Find where the given text appears and provide that cell's center as (x, y) coordinate. 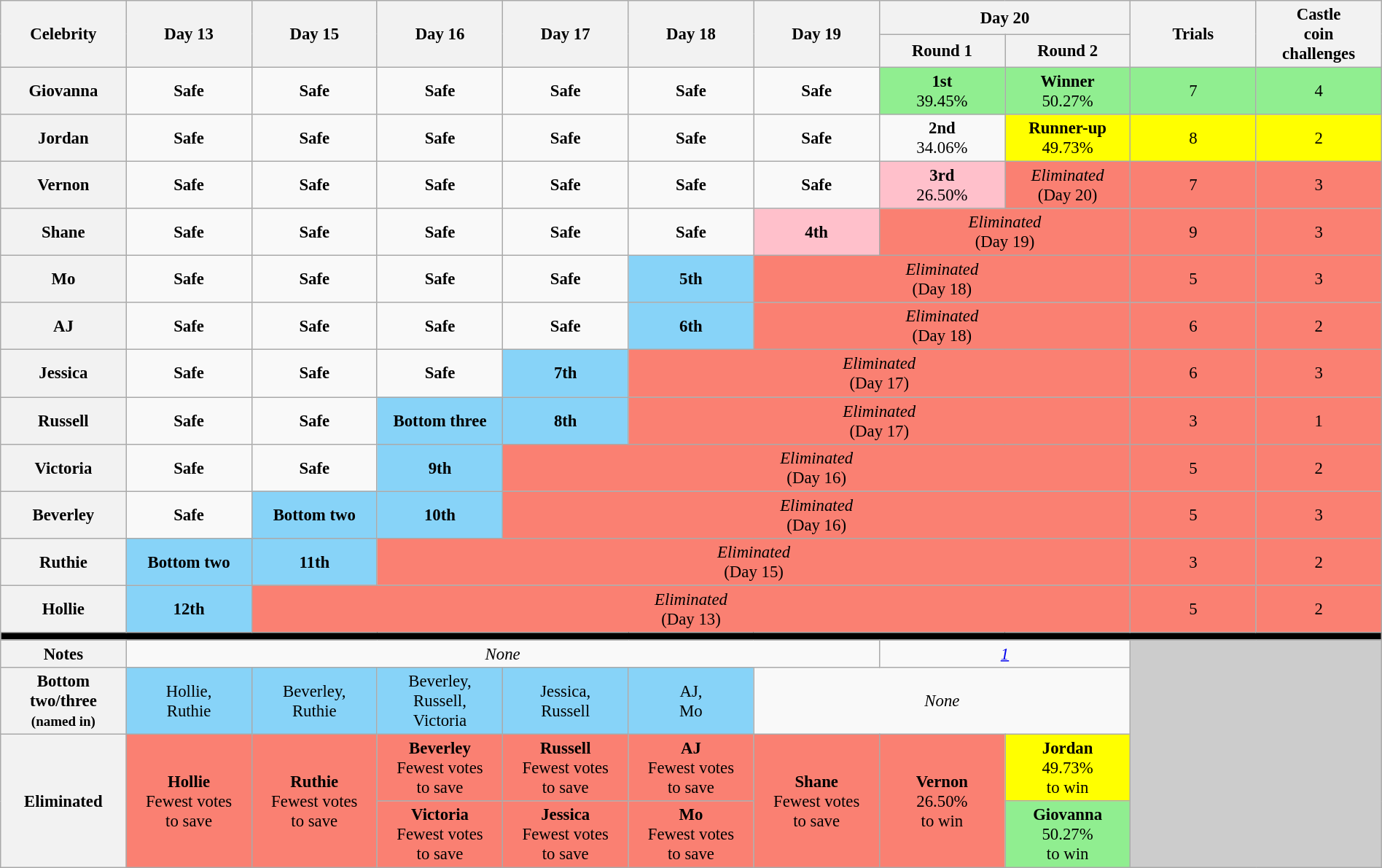
AJFewest votesto save (691, 767)
7th (566, 373)
Eliminated(Day 20) (1067, 185)
RuthieFewest votesto save (314, 800)
Bottom two/three(named in) (63, 701)
12th (189, 609)
Day 13 (189, 34)
4th (816, 232)
Beverley,Ruthie (314, 701)
Hollie,Ruthie (189, 701)
1st39.45% (942, 92)
Eliminated(Day 19) (1004, 232)
Beverley,Russell,Victoria (440, 701)
Winner50.27% (1067, 92)
AJ (63, 327)
Round 2 (1067, 51)
Beverley (63, 515)
Jordan (63, 138)
10th (440, 515)
VictoriaFewest votesto save (440, 834)
Jordan49.73%to win (1067, 767)
Day 15 (314, 34)
9 (1193, 232)
4 (1319, 92)
Eliminated(Day 15) (754, 561)
Day 20 (1004, 17)
Trials (1193, 34)
Giovanna50.27%to win (1067, 834)
Castlecoinchallenges (1319, 34)
Round 1 (942, 51)
Ruthie (63, 561)
Shane (63, 232)
Celebrity (63, 34)
Russell (63, 421)
Day 18 (691, 34)
8 (1193, 138)
Runner-up49.73% (1067, 138)
Victoria (63, 468)
11th (314, 561)
Notes (63, 654)
Day 19 (816, 34)
6th (691, 327)
Vernon26.50%to win (942, 800)
JessicaFewest votesto save (566, 834)
Eliminated (63, 800)
RussellFewest votesto save (566, 767)
Bottom three (440, 421)
Eliminated(Day 13) (691, 609)
AJ,Mo (691, 701)
BeverleyFewest votesto save (440, 767)
Jessica,Russell (566, 701)
Vernon (63, 185)
Giovanna (63, 92)
8th (566, 421)
MoFewest votesto save (691, 834)
Hollie (63, 609)
2nd34.06% (942, 138)
ShaneFewest votesto save (816, 800)
Day 17 (566, 34)
Day 16 (440, 34)
Jessica (63, 373)
9th (440, 468)
HollieFewest votesto save (189, 800)
Mo (63, 280)
3rd26.50% (942, 185)
5th (691, 280)
